Return (X, Y) of the center of cell containing provided text 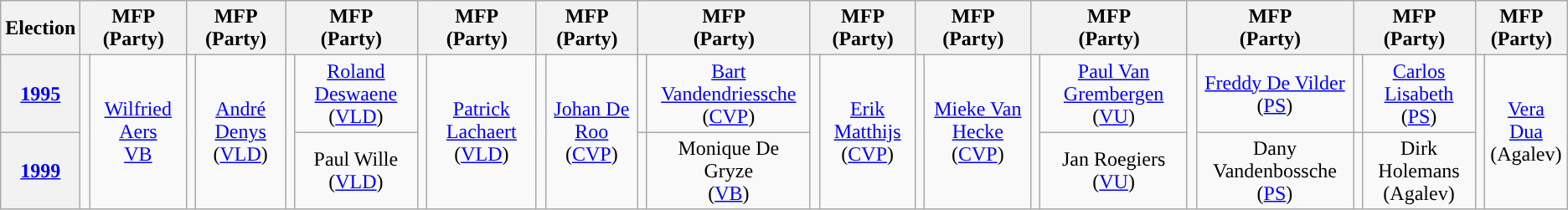
1999 (40, 171)
Election (40, 28)
Patrick Lachaert(VLD) (481, 132)
Dany Vandenbossche(PS) (1275, 171)
Erik Matthijs(CVP) (868, 132)
1995 (40, 94)
Monique De Gryze(VB) (729, 171)
Bart Vandendriessche(CVP) (729, 94)
Wilfried AersVB (138, 132)
Freddy De Vilder(PS) (1275, 94)
Roland Deswaene(VLD) (357, 94)
Paul Van Grembergen(VU) (1114, 94)
André Denys(VLD) (241, 132)
Mieke Van Hecke(CVP) (978, 132)
Johan De Roo(CVP) (591, 132)
Vera Dua(Agalev) (1526, 132)
Dirk Holemans(Agalev) (1419, 171)
Paul Wille(VLD) (357, 171)
Jan Roegiers(VU) (1114, 171)
Carlos Lisabeth(PS) (1419, 94)
